Find where the given text appears and provide that cell's center as (x, y) coordinate. 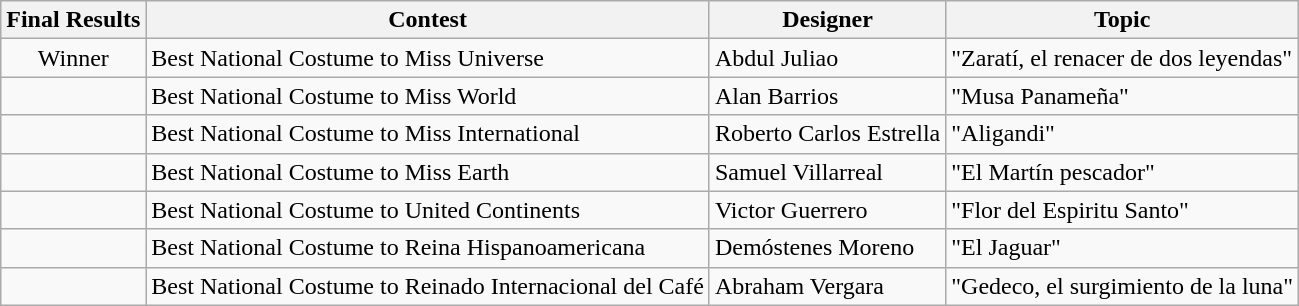
"El Jaguar" (1122, 248)
"El Martín pescador" (1122, 172)
Best National Costume to Miss International (428, 134)
Abraham Vergara (827, 286)
Winner (74, 58)
Best National Costume to United Continents (428, 210)
Roberto Carlos Estrella (827, 134)
Victor Guerrero (827, 210)
Best National Costume to Reinado Internacional del Café (428, 286)
Best National Costume to Reina Hispanoamericana (428, 248)
"Gedeco, el surgimiento de la luna" (1122, 286)
"Flor del Espiritu Santo" (1122, 210)
Abdul Juliao (827, 58)
Best National Costume to Miss World (428, 96)
Contest (428, 20)
Demóstenes Moreno (827, 248)
Final Results (74, 20)
Topic (1122, 20)
"Zaratí, el renacer de dos leyendas" (1122, 58)
Samuel Villarreal (827, 172)
"Musa Panameña" (1122, 96)
Best National Costume to Miss Universe (428, 58)
Best National Costume to Miss Earth (428, 172)
"Aligandi" (1122, 134)
Alan Barrios (827, 96)
Designer (827, 20)
